Pinpoint the cell where the given text exists, returning its [x, y] midpoint coordinate. 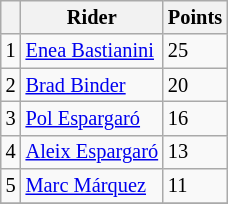
20 [195, 85]
Points [195, 17]
25 [195, 51]
Marc Márquez [92, 186]
4 [11, 152]
11 [195, 186]
2 [11, 85]
Aleix Espargaró [92, 152]
Pol Espargaró [92, 118]
Enea Bastianini [92, 51]
13 [195, 152]
Rider [92, 17]
16 [195, 118]
Brad Binder [92, 85]
5 [11, 186]
1 [11, 51]
3 [11, 118]
